Find where the given text appears and provide that cell's center as (X, Y) coordinate. 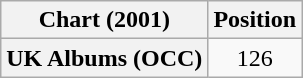
UK Albums (OCC) (104, 58)
126 (255, 58)
Chart (2001) (104, 20)
Position (255, 20)
